Capture the cell that displays the provided text and extract its (x, y) central coordinate. 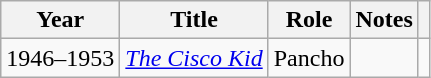
Pancho (309, 58)
Notes (384, 20)
Role (309, 20)
The Cisco Kid (194, 58)
Title (194, 20)
Year (60, 20)
1946–1953 (60, 58)
